Identify which cell holds the provided text, then report its [x, y] central coordinate. 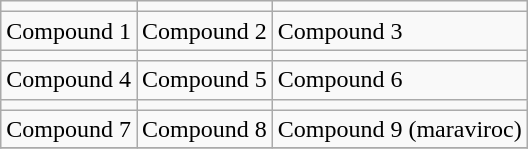
Compound 1 [69, 31]
Compound 5 [204, 80]
Compound 9 (maraviroc) [400, 129]
Compound 3 [400, 31]
Compound 7 [69, 129]
Compound 8 [204, 129]
Compound 4 [69, 80]
Compound 2 [204, 31]
Compound 6 [400, 80]
